Identify which cell holds the provided text, then report its [X, Y] central coordinate. 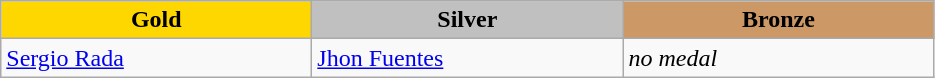
Silver [468, 20]
Jhon Fuentes [468, 58]
no medal [778, 58]
Sergio Rada [156, 58]
Gold [156, 20]
Bronze [778, 20]
